Search for the cell housing the specified text and yield its (X, Y) center coordinate. 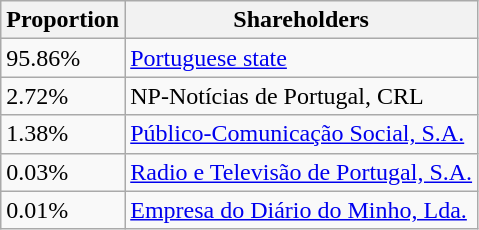
0.01% (63, 210)
Portuguese state (302, 58)
0.03% (63, 172)
NP-Notícias de Portugal, CRL (302, 96)
Shareholders (302, 20)
1.38% (63, 134)
2.72% (63, 96)
Público-Comunicação Social, S.A. (302, 134)
Empresa do Diário do Minho, Lda. (302, 210)
95.86% (63, 58)
Proportion (63, 20)
Radio e Televisão de Portugal, S.A. (302, 172)
